From the cell containing the given text, extract its center point as (X, Y) coordinate. 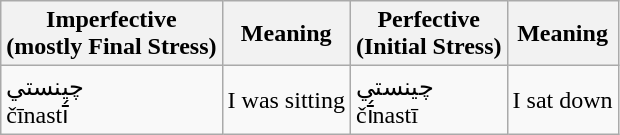
Imperfective(mostly Final Stress) (112, 34)
I sat down (562, 100)
Perfective(Initial Stress) (428, 34)
I was sitting (286, 100)
چينستيčī́nastī (428, 100)
چينستيčīnastī́ (112, 100)
